Provide the (X, Y) coordinate of the cell's center where the given text is located.  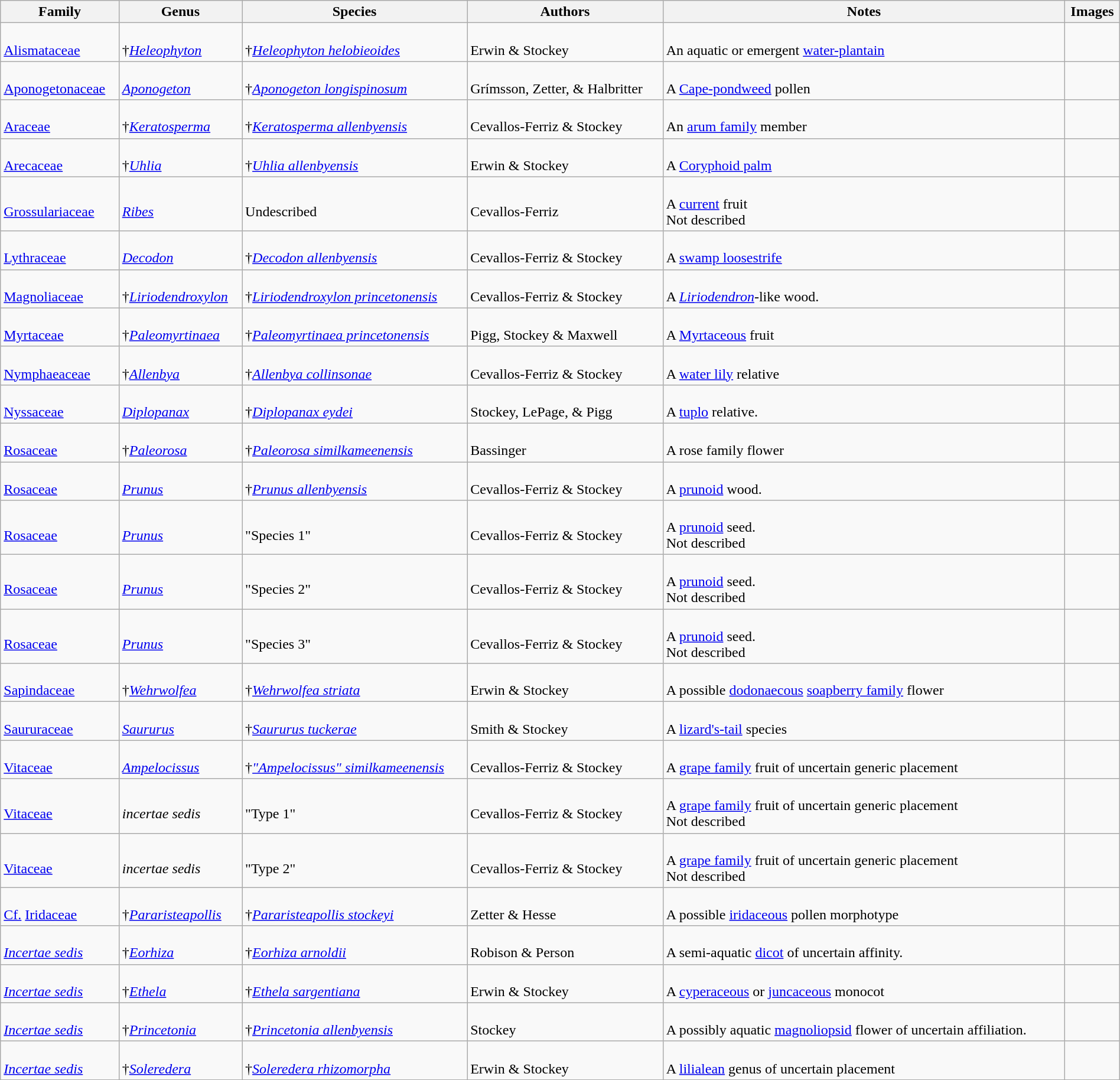
†Soleredera rhizomorpha (354, 1060)
Diplopanax (180, 404)
A lilialean genus of uncertain placement (864, 1060)
†Wehrwolfea striata (354, 683)
A Myrtaceous fruit (864, 327)
Nyssaceae (60, 404)
†Keratosperma allenbyensis (354, 119)
†Heleophyton helobieoides (354, 43)
Smith & Stockey (565, 721)
Decodon (180, 251)
Lythraceae (60, 251)
†Paleomyrtinaea princetonensis (354, 327)
Cf. Iridaceae (60, 906)
Family (60, 12)
A rose family flower (864, 442)
Saururus (180, 721)
A cyperaceous or juncaceous monocot (864, 983)
"Species 3" (354, 636)
†Uhlia (180, 157)
Zetter & Hesse (565, 906)
†Saururus tuckerae (354, 721)
†Princetonia (180, 1022)
An arum family member (864, 119)
A water lily relative (864, 365)
A prunoid wood. (864, 481)
Bassinger (565, 442)
A Coryphoid palm (864, 157)
Araceae (60, 119)
†Paleorosa similkameenensis (354, 442)
Notes (864, 12)
Ribes (180, 204)
†Aponogeton longispinosum (354, 80)
"Type 2" (354, 860)
†Diplopanax eydei (354, 404)
"Species 1" (354, 528)
†Ethela (180, 983)
A current fruitNot described (864, 204)
A lizard's-tail species (864, 721)
Aponogeton (180, 80)
A Cape-pondweed pollen (864, 80)
Genus (180, 12)
A semi-aquatic dicot of uncertain affinity. (864, 945)
Magnoliaceae (60, 288)
†Liriodendroxylon (180, 288)
†Decodon allenbyensis (354, 251)
†Prunus allenbyensis (354, 481)
†Liriodendroxylon princetonensis (354, 288)
An aquatic or emergent water-plantain (864, 43)
†Pararisteapollis stockeyi (354, 906)
Species (354, 12)
†Keratosperma (180, 119)
†Heleophyton (180, 43)
†Soleredera (180, 1060)
Sapindaceae (60, 683)
Pigg, Stockey & Maxwell (565, 327)
†Princetonia allenbyensis (354, 1022)
†Ethela sargentiana (354, 983)
†Eorhiza arnoldii (354, 945)
A swamp loosestrife (864, 251)
†"Ampelocissus" similkameenensis (354, 760)
Cevallos-Ferriz (565, 204)
Robison & Person (565, 945)
†Paleorosa (180, 442)
†Uhlia allenbyensis (354, 157)
Stockey, LePage, & Pigg (565, 404)
A possible dodonaecous soapberry family flower (864, 683)
"Type 1" (354, 806)
Grímsson, Zetter, & Halbritter (565, 80)
A possible iridaceous pollen morphotype (864, 906)
Authors (565, 12)
†Pararisteapollis (180, 906)
Stockey (565, 1022)
Grossulariaceae (60, 204)
A possibly aquatic magnoliopsid flower of uncertain affiliation. (864, 1022)
†Paleomyrtinaea (180, 327)
"Species 2" (354, 582)
A tuplo relative. (864, 404)
Ampelocissus (180, 760)
†Eorhiza (180, 945)
Images (1093, 12)
†Allenbya (180, 365)
Aponogetonaceae (60, 80)
Undescribed (354, 204)
†Allenbya collinsonae (354, 365)
A grape family fruit of uncertain generic placement (864, 760)
A Liriodendron-like wood. (864, 288)
Arecaceae (60, 157)
Myrtaceae (60, 327)
Alismataceae (60, 43)
Saururaceae (60, 721)
†Wehrwolfea (180, 683)
Nymphaeaceae (60, 365)
